Return [X, Y] of the center of cell containing provided text 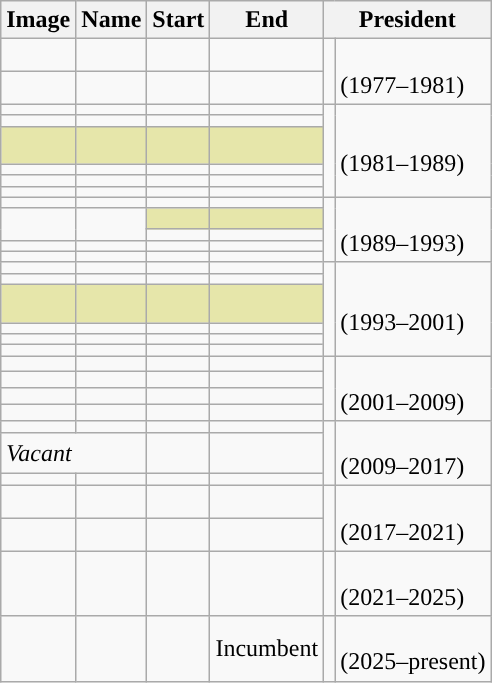
(1977–1981) [413, 72]
Vacant [74, 454]
(1981–1989) [413, 150]
End [267, 20]
(1993–2001) [413, 308]
(2021–2025) [413, 584]
Start [178, 20]
(2009–2017) [413, 454]
Image [38, 20]
(1989–1993) [413, 230]
President [408, 20]
Name [112, 20]
(2017–2021) [413, 518]
(2025–present) [413, 648]
Incumbent [267, 648]
(2001–2009) [413, 388]
